Scan for the cell matching the given text and deliver its (x, y) coordinate at center. 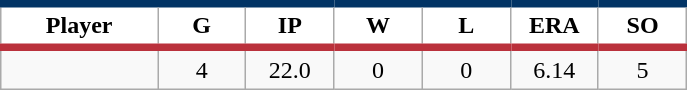
6.14 (554, 68)
ERA (554, 26)
W (378, 26)
22.0 (290, 68)
Player (80, 26)
SO (642, 26)
5 (642, 68)
4 (202, 68)
G (202, 26)
L (466, 26)
IP (290, 26)
